Detect which cell encompasses the target text, then output its [x, y] center coordinate. 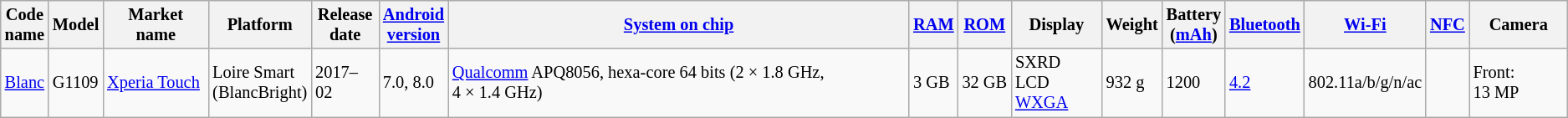
932 g [1132, 83]
2017–02 [345, 83]
Qualcomm APQ8056, hexa-core 64 bits (2 × 1.8 GHz, 4 × 1.4 GHz) [679, 83]
Market name [156, 24]
Platform [259, 24]
7.0, 8.0 [413, 83]
Battery(mAh) [1194, 24]
Wi-Fi [1365, 24]
Releasedate [345, 24]
System on chip [679, 24]
SXRD LCDWXGA [1057, 83]
3 GB [933, 83]
Model [75, 24]
Codename [25, 24]
Weight [1132, 24]
Camera [1519, 24]
Front: 13 MP [1519, 83]
RAM [933, 24]
1200 [1194, 83]
G1109 [75, 83]
Bluetooth [1264, 24]
4.2 [1264, 83]
Loire Smart(BlancBright) [259, 83]
32 GB [985, 83]
Xperia Touch [156, 83]
Display [1057, 24]
Blanc [25, 83]
802.11a/b/g/n/ac [1365, 83]
Androidversion [413, 24]
ROM [985, 24]
NFC [1448, 24]
